Return [X, Y] of the center of cell containing provided text 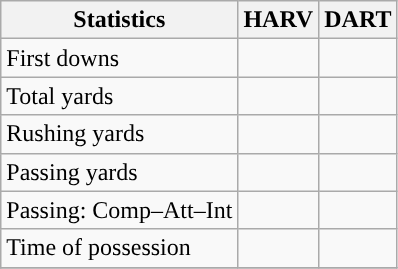
HARV [278, 20]
Rushing yards [120, 134]
Passing: Comp–Att–Int [120, 210]
DART [358, 20]
Statistics [120, 20]
Total yards [120, 96]
First downs [120, 58]
Time of possession [120, 248]
Passing yards [120, 172]
